Identify which cell holds the provided text, then report its (X, Y) central coordinate. 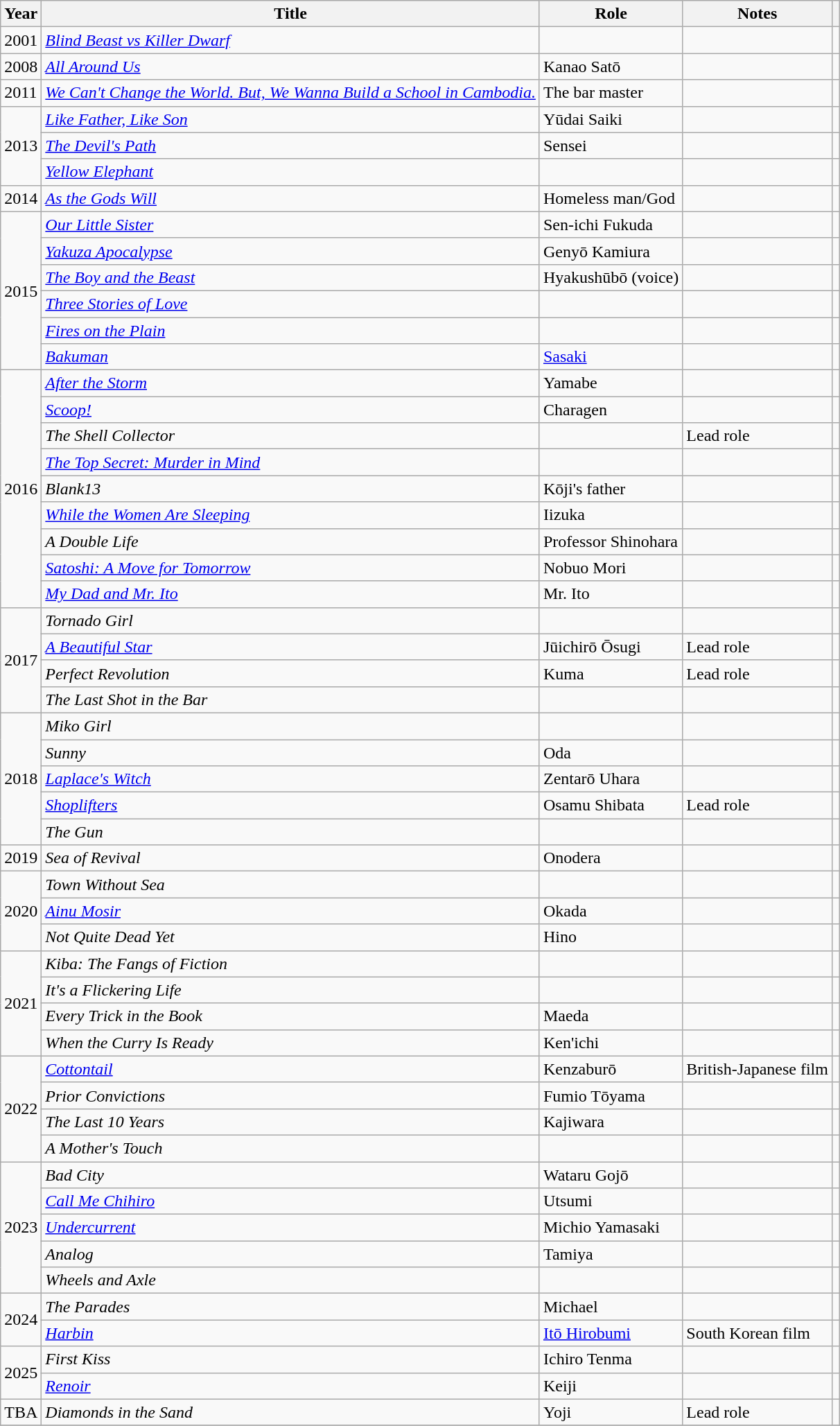
A Beautiful Star (291, 647)
Tamiya (611, 1254)
The Devil's Path (291, 146)
Yakuza Apocalypse (291, 251)
Ainu Mosir (291, 911)
TBA (21, 1412)
Harbin (291, 1333)
Blind Beast vs Killer Dwarf (291, 40)
Jūichirō Ōsugi (611, 647)
Like Father, Like Son (291, 119)
Perfect Revolution (291, 673)
Michio Yamasaki (611, 1228)
Kajiwara (611, 1122)
2011 (21, 93)
2018 (21, 779)
South Korean film (758, 1333)
Sea of Revival (291, 858)
The Boy and the Beast (291, 277)
Call Me Chihiro (291, 1201)
Analog (291, 1254)
The Parades (291, 1307)
2013 (21, 146)
All Around Us (291, 67)
Sunny (291, 752)
A Double Life (291, 541)
Professor Shinohara (611, 541)
A Mother's Touch (291, 1148)
Utsumi (611, 1201)
The Last Shot in the Bar (291, 699)
Sensei (611, 146)
Title (291, 14)
Maeda (611, 1016)
Okada (611, 911)
Diamonds in the Sand (291, 1412)
When the Curry Is Ready (291, 1043)
Tornado Girl (291, 620)
Our Little Sister (291, 225)
The Shell Collector (291, 436)
2021 (21, 1003)
British-Japanese film (758, 1069)
Hyakushūbō (voice) (611, 277)
Charagen (611, 410)
2016 (21, 489)
As the Gods Will (291, 198)
Blank13 (291, 489)
2017 (21, 660)
The Last 10 Years (291, 1122)
Ichiro Tenma (611, 1359)
Shoplifters (291, 806)
Three Stories of Love (291, 304)
Undercurrent (291, 1228)
Homeless man/God (611, 198)
While the Women Are Sleeping (291, 515)
Town Without Sea (291, 885)
Laplace's Witch (291, 779)
Mr. Ito (611, 594)
2023 (21, 1228)
Scoop! (291, 410)
Not Quite Dead Yet (291, 937)
Yūdai Saiki (611, 119)
Genyō Kamiura (611, 251)
Osamu Shibata (611, 806)
Yoji (611, 1412)
Wataru Gojō (611, 1175)
We Can't Change the World. But, We Wanna Build a School in Cambodia. (291, 93)
Wheels and Axle (291, 1280)
Keiji (611, 1386)
Fires on the Plain (291, 331)
Sasaki (611, 357)
Yellow Elephant (291, 172)
Kanao Satō (611, 67)
First Kiss (291, 1359)
It's a Flickering Life (291, 990)
Itō Hirobumi (611, 1333)
Bakuman (291, 357)
2020 (21, 911)
Sen-ichi Fukuda (611, 225)
Kōji's father (611, 489)
Yamabe (611, 383)
Role (611, 14)
The Top Secret: Murder in Mind (291, 462)
Hino (611, 937)
Year (21, 14)
The Gun (291, 832)
Satoshi: A Move for Tomorrow (291, 568)
2022 (21, 1108)
Zentarō Uhara (611, 779)
Notes (758, 14)
2001 (21, 40)
Cottontail (291, 1069)
My Dad and Mr. Ito (291, 594)
Oda (611, 752)
Renoir (291, 1386)
The bar master (611, 93)
Prior Convictions (291, 1095)
Bad City (291, 1175)
2008 (21, 67)
Onodera (611, 858)
2019 (21, 858)
Kuma (611, 673)
2024 (21, 1320)
Nobuo Mori (611, 568)
Miko Girl (291, 726)
Every Trick in the Book (291, 1016)
2014 (21, 198)
2025 (21, 1373)
Fumio Tōyama (611, 1095)
Michael (611, 1307)
Iizuka (611, 515)
Ken'ichi (611, 1043)
Kenzaburō (611, 1069)
Kiba: The Fangs of Fiction (291, 964)
2015 (21, 290)
After the Storm (291, 383)
